Extract the [X, Y] coordinate from the center of the cell holding the provided text.  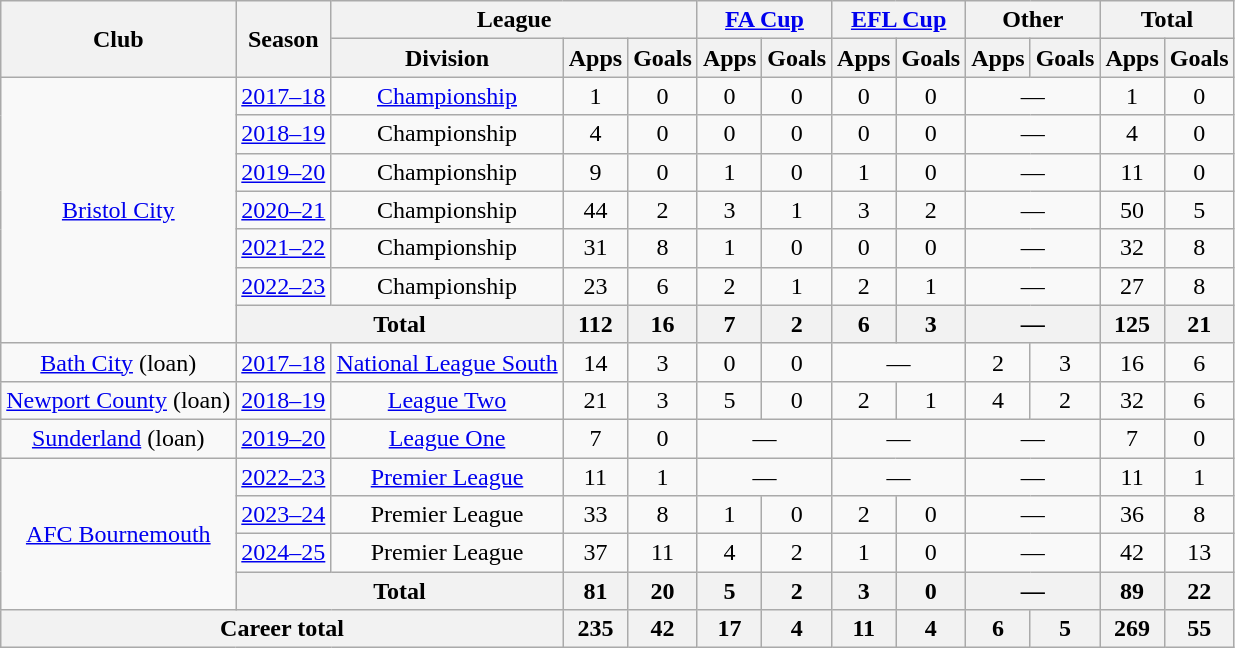
27 [1132, 286]
FA Cup [764, 20]
13 [1199, 553]
31 [595, 248]
112 [595, 324]
20 [663, 591]
2023–24 [284, 515]
Career total [282, 629]
89 [1132, 591]
League [514, 20]
9 [595, 172]
44 [595, 210]
23 [595, 286]
Sunderland (loan) [118, 438]
37 [595, 553]
14 [595, 362]
Bristol City [118, 210]
League One [447, 438]
22 [1199, 591]
Bath City (loan) [118, 362]
2020–21 [284, 210]
2024–25 [284, 553]
55 [1199, 629]
81 [595, 591]
50 [1132, 210]
2021–22 [284, 248]
League Two [447, 400]
269 [1132, 629]
Other [1033, 20]
17 [729, 629]
National League South [447, 362]
33 [595, 515]
Club [118, 39]
235 [595, 629]
AFC Bournemouth [118, 534]
Newport County (loan) [118, 400]
Division [447, 58]
125 [1132, 324]
EFL Cup [899, 20]
Season [284, 39]
36 [1132, 515]
